Detect which cell encompasses the target text, then output its [x, y] center coordinate. 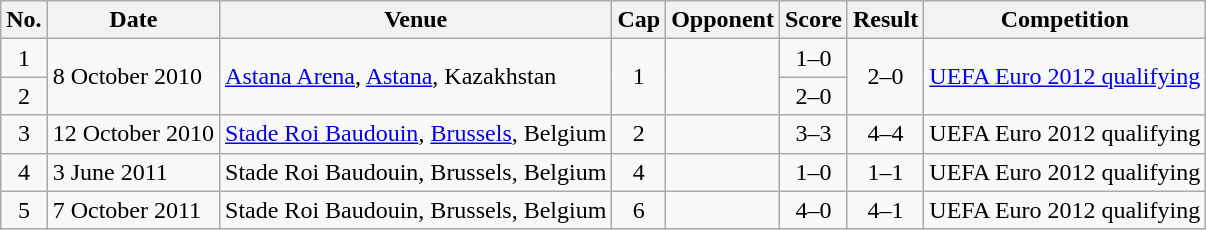
5 [24, 210]
7 October 2011 [133, 210]
No. [24, 20]
8 October 2010 [133, 77]
12 October 2010 [133, 134]
Astana Arena, Astana, Kazakhstan [416, 77]
3 June 2011 [133, 172]
Cap [639, 20]
Date [133, 20]
3–3 [813, 134]
Score [813, 20]
4–1 [885, 210]
6 [639, 210]
4–0 [813, 210]
3 [24, 134]
4–4 [885, 134]
Opponent [723, 20]
Result [885, 20]
Competition [1065, 20]
Venue [416, 20]
1–1 [885, 172]
